Scan for the cell matching the given text and deliver its [x, y] coordinate at center. 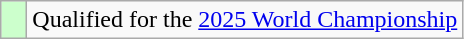
Qualified for the 2025 World Championship [245, 20]
